For the text-containing cell, return its midpoint in (X, Y) coordinate format. 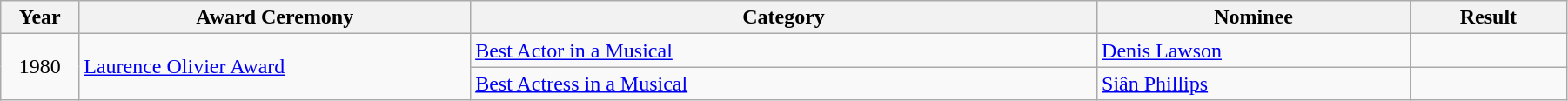
Denis Lawson (1254, 50)
Laurence Olivier Award (275, 67)
Best Actor in a Musical (784, 50)
Nominee (1254, 17)
Best Actress in a Musical (784, 84)
Result (1488, 17)
Siân Phillips (1254, 84)
Award Ceremony (275, 17)
Category (784, 17)
1980 (40, 67)
Year (40, 17)
